Pinpoint the cell where the given text exists, returning its (X, Y) midpoint coordinate. 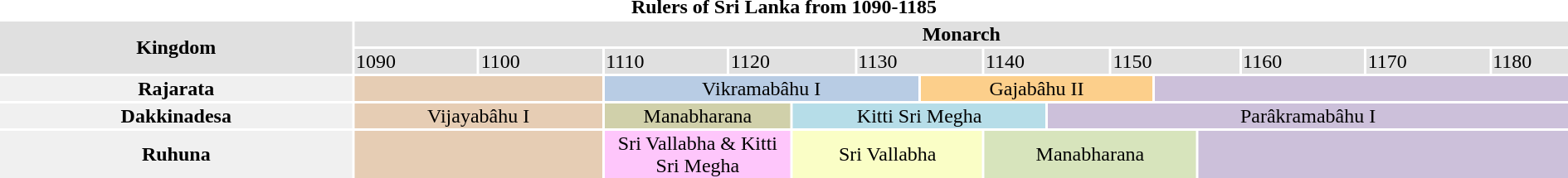
1170 (1428, 61)
Sri Vallabha & Kitti Sri Megha (698, 154)
Dakkinadesa (176, 116)
Gajabâhu II (1037, 89)
1100 (541, 61)
1090 (416, 61)
Parâkramabâhu I (1307, 116)
1150 (1176, 61)
Kitti Sri Megha (919, 116)
Vijayabâhu I (479, 116)
Ruhuna (176, 154)
1180 (1530, 61)
1140 (1047, 61)
1120 (791, 61)
Kingdom (176, 48)
1130 (919, 61)
Sri Vallabha (888, 154)
Rajarata (176, 89)
1110 (666, 61)
Vikramabâhu I (762, 89)
1160 (1303, 61)
Monarch (962, 34)
